Search for the cell housing the specified text and yield its (x, y) center coordinate. 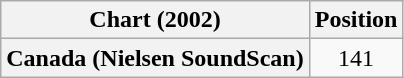
Canada (Nielsen SoundScan) (155, 58)
Chart (2002) (155, 20)
141 (356, 58)
Position (356, 20)
